Extract the (x, y) coordinate from the center of the cell holding the provided text.  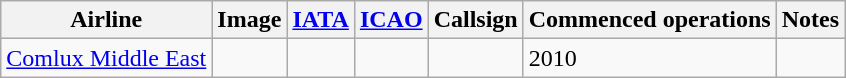
2010 (650, 58)
Notes (810, 20)
Image (250, 20)
Commenced operations (650, 20)
Airline (106, 20)
ICAO (391, 20)
Comlux Middle East (106, 58)
IATA (321, 20)
Callsign (476, 20)
